From the cell containing the given text, extract its center point as [X, Y] coordinate. 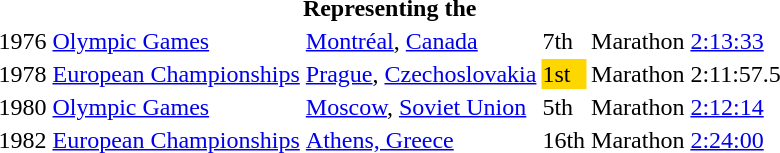
Montréal, Canada [421, 41]
European Championships [176, 74]
1st [564, 74]
5th [564, 107]
Prague, Czechoslovakia [421, 74]
Moscow, Soviet Union [421, 107]
7th [564, 41]
